Locate the cell with the specified text and output its (X, Y) center coordinate. 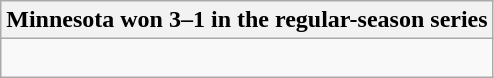
Minnesota won 3–1 in the regular-season series (247, 20)
